Capture the cell that displays the provided text and extract its (x, y) central coordinate. 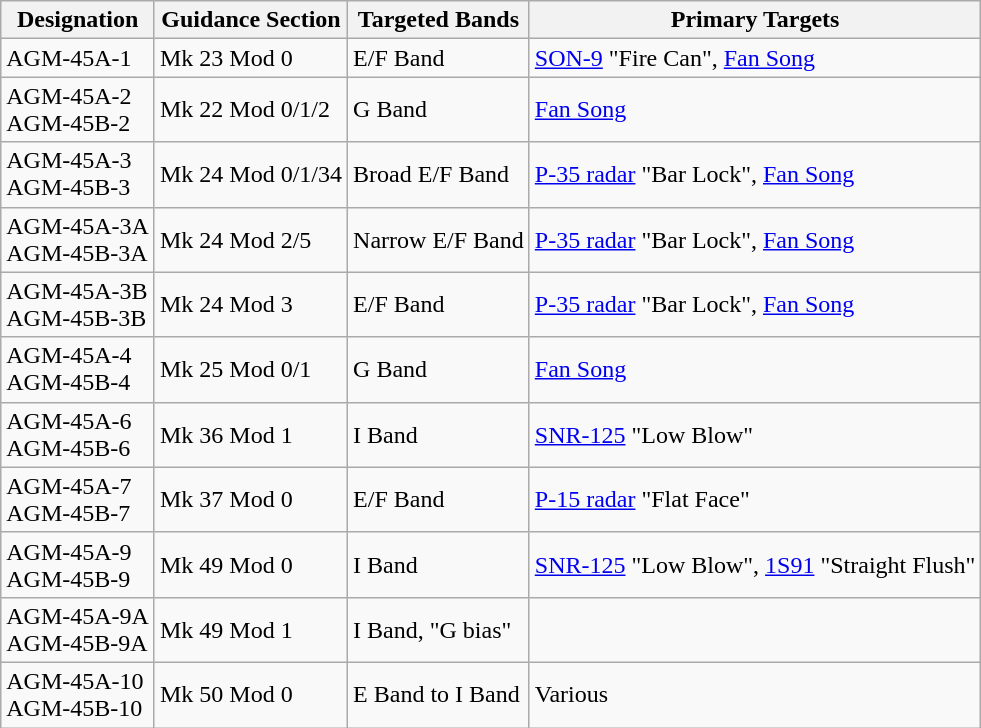
Mk 36 Mod 1 (250, 434)
Targeted Bands (439, 20)
SNR-125 "Low Blow" (755, 434)
Guidance Section (250, 20)
E Band to I Band (439, 694)
AGM-45A-10AGM-45B-10 (78, 694)
Mk 23 Mod 0 (250, 58)
Mk 49 Mod 0 (250, 564)
AGM-45A-2AGM-45B-2 (78, 110)
Mk 37 Mod 0 (250, 500)
AGM-45A-3BAGM-45B-3B (78, 304)
AGM-45A-3AGM-45B-3 (78, 174)
Mk 50 Mod 0 (250, 694)
Mk 24 Mod 0/1/34 (250, 174)
AGM-45A-6AGM-45B-6 (78, 434)
SNR-125 "Low Blow", 1S91 "Straight Flush" (755, 564)
Mk 49 Mod 1 (250, 630)
SON-9 "Fire Can", Fan Song (755, 58)
P-15 radar "Flat Face" (755, 500)
AGM-45A-3AAGM-45B-3A (78, 240)
AGM-45A-7AGM-45B-7 (78, 500)
Mk 24 Mod 2/5 (250, 240)
Mk 22 Mod 0/1/2 (250, 110)
AGM-45A-9AAGM-45B-9A (78, 630)
AGM-45A-9AGM-45B-9 (78, 564)
Various (755, 694)
AGM-45A-1 (78, 58)
Primary Targets (755, 20)
AGM-45A-4AGM-45B-4 (78, 370)
Mk 25 Mod 0/1 (250, 370)
Narrow E/F Band (439, 240)
I Band, "G bias" (439, 630)
Designation (78, 20)
Mk 24 Mod 3 (250, 304)
Broad E/F Band (439, 174)
